Extract the (X, Y) coordinate from the center of the cell holding the provided text.  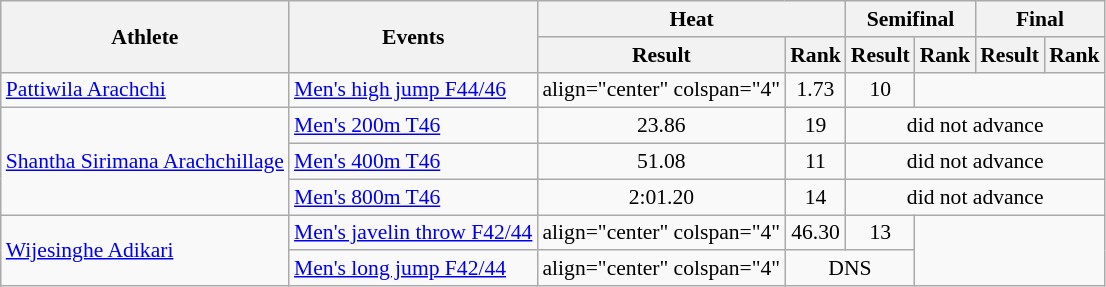
46.30 (816, 233)
19 (816, 126)
Semifinal (910, 19)
23.86 (661, 126)
Men's javelin throw F42/44 (413, 233)
Men's 400m T46 (413, 162)
Heat (691, 19)
Final (1040, 19)
Shantha Sirimana Arachchillage (145, 162)
51.08 (661, 162)
Events (413, 36)
Men's 800m T46 (413, 197)
11 (816, 162)
13 (880, 233)
Wijesinghe Adikari (145, 250)
Athlete (145, 36)
Pattiwila Arachchi (145, 90)
14 (816, 197)
1.73 (816, 90)
2:01.20 (661, 197)
Men's 200m T46 (413, 126)
10 (880, 90)
DNS (850, 269)
Men's long jump F42/44 (413, 269)
Men's high jump F44/46 (413, 90)
